Provide the (X, Y) coordinate of the cell's center where the given text is located.  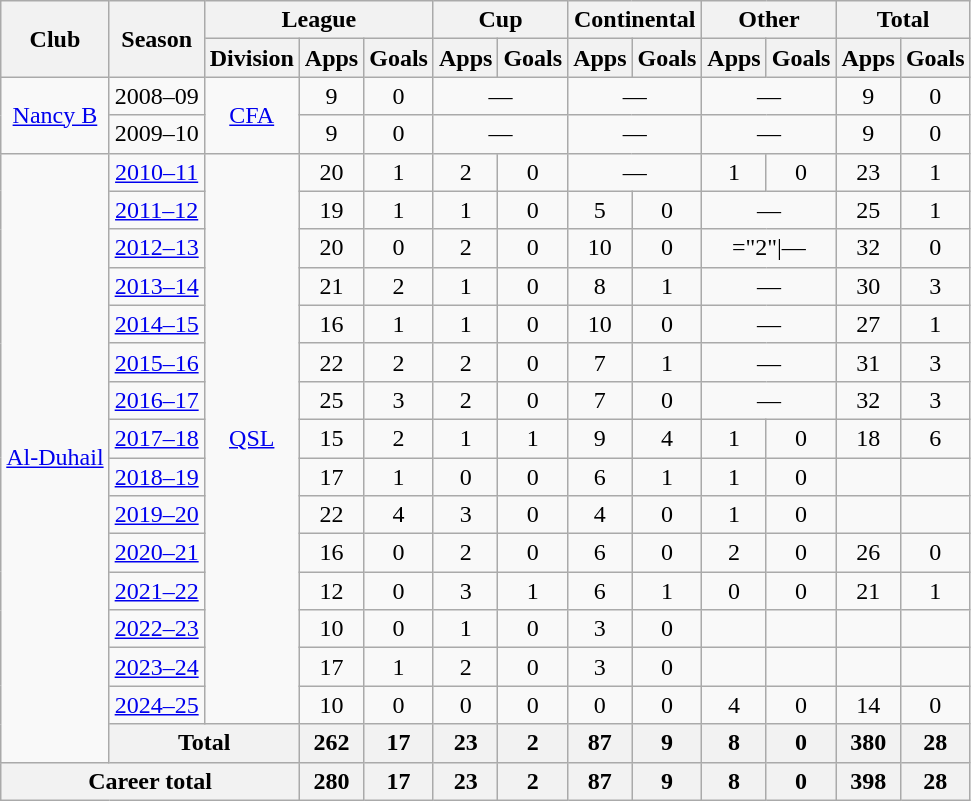
2021–22 (156, 591)
2008–09 (156, 96)
Club (55, 39)
Continental (635, 20)
2009–10 (156, 134)
31 (868, 362)
Al-Duhail (55, 458)
12 (331, 591)
30 (868, 286)
Season (156, 39)
Nancy B (55, 115)
2010–11 (156, 172)
27 (868, 324)
2020–21 (156, 553)
2015–16 (156, 362)
Cup (500, 20)
15 (331, 438)
2023–24 (156, 667)
League (318, 20)
CFA (252, 115)
Division (252, 58)
2016–17 (156, 400)
19 (331, 210)
2013–14 (156, 286)
2024–25 (156, 705)
18 (868, 438)
2012–13 (156, 248)
26 (868, 553)
14 (868, 705)
2011–12 (156, 210)
2019–20 (156, 515)
5 (600, 210)
="2"|— (769, 248)
2022–23 (156, 629)
280 (331, 781)
2014–15 (156, 324)
2018–19 (156, 477)
Career total (150, 781)
Other (769, 20)
398 (868, 781)
QSL (252, 438)
262 (331, 743)
380 (868, 743)
2017–18 (156, 438)
